Return (x, y) of the center of cell containing provided text 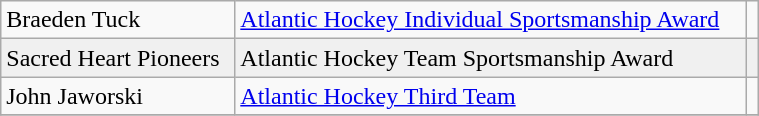
Atlantic Hockey Team Sportsmanship Award (490, 58)
Braeden Tuck (118, 20)
John Jaworski (118, 96)
Atlantic Hockey Individual Sportsmanship Award (490, 20)
Atlantic Hockey Third Team (490, 96)
Sacred Heart Pioneers (118, 58)
